Locate the cell with the specified text and output its (X, Y) center coordinate. 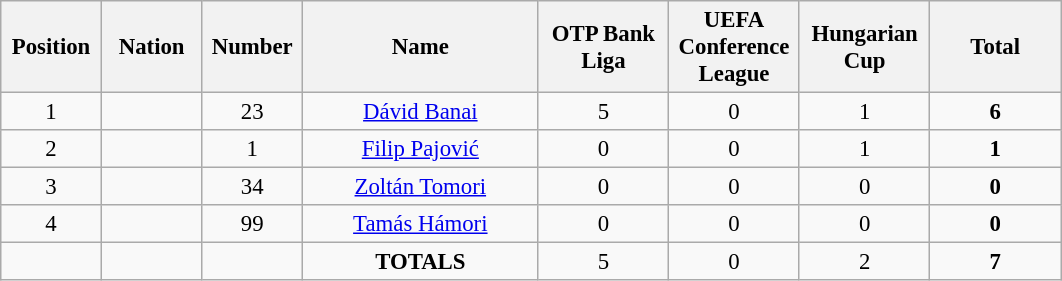
Filip Pajović (421, 149)
Tamás Hámori (421, 224)
6 (996, 112)
Dávid Banai (421, 112)
Position (52, 47)
Nation (152, 47)
OTP Bank Liga (604, 47)
Name (421, 47)
UEFA Conference League (734, 47)
TOTALS (421, 262)
7 (996, 262)
23 (252, 112)
Zoltán Tomori (421, 187)
Hungarian Cup (864, 47)
99 (252, 224)
3 (52, 187)
4 (52, 224)
Total (996, 47)
Number (252, 47)
34 (252, 187)
